Extract the [X, Y] coordinate from the center of the cell holding the provided text.  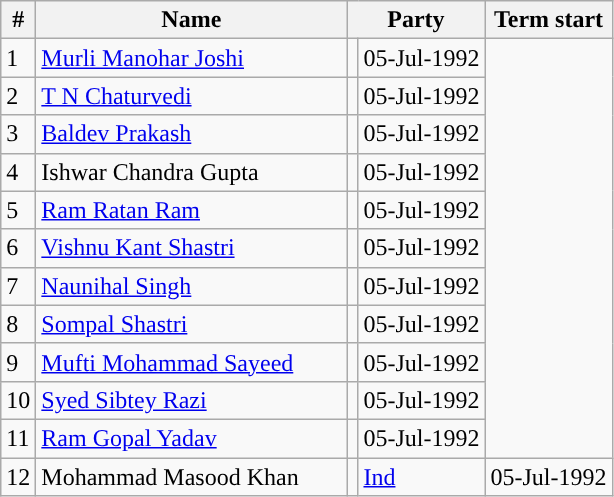
Baldev Prakash [192, 134]
Vishnu Kant Shastri [192, 248]
Ind [422, 477]
Naunihal Singh [192, 286]
4 [18, 172]
12 [18, 477]
Ishwar Chandra Gupta [192, 172]
8 [18, 324]
9 [18, 362]
Party [416, 20]
10 [18, 400]
Name [192, 20]
11 [18, 438]
Ram Gopal Yadav [192, 438]
Mufti Mohammad Sayeed [192, 362]
3 [18, 134]
Murli Manohar Joshi [192, 58]
Term start [548, 20]
# [18, 20]
6 [18, 248]
2 [18, 96]
Syed Sibtey Razi [192, 400]
T N Chaturvedi [192, 96]
1 [18, 58]
Mohammad Masood Khan [192, 477]
7 [18, 286]
Sompal Shastri [192, 324]
Ram Ratan Ram [192, 210]
5 [18, 210]
